For the text-containing cell, return its midpoint in (x, y) coordinate format. 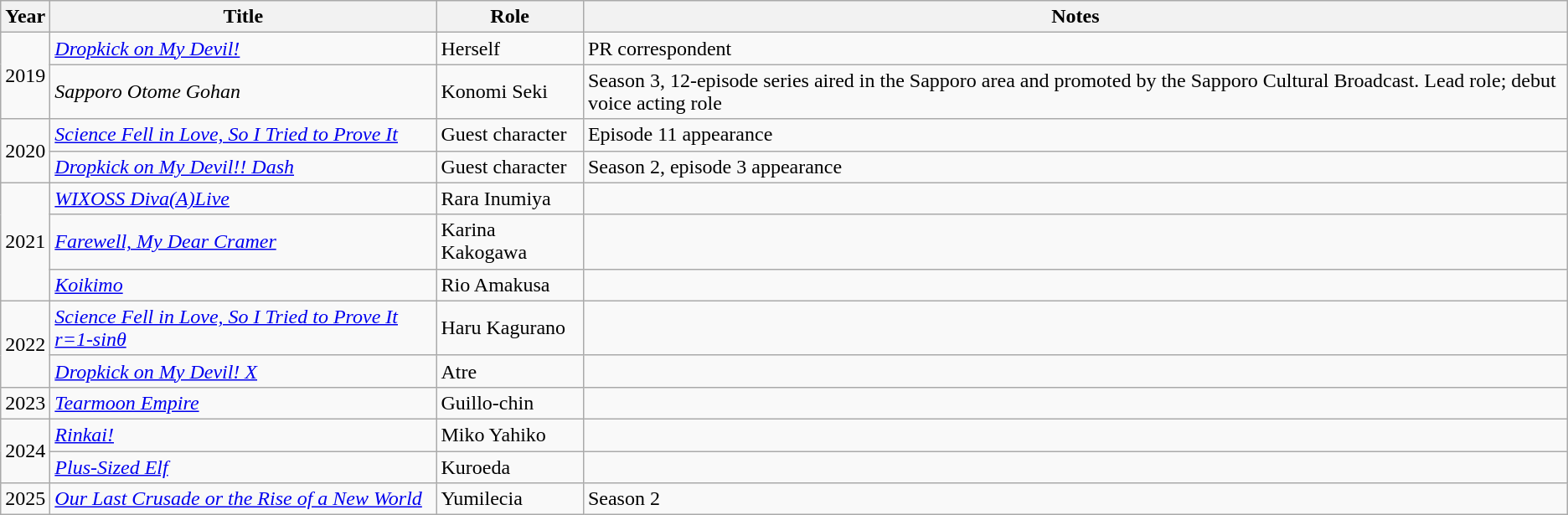
Kuroeda (509, 466)
Karina Kakogawa (509, 241)
Role (509, 17)
Farewell, My Dear Cramer (243, 241)
Konomi Seki (509, 92)
Science Fell in Love, So I Tried to Prove It r=1-sinθ (243, 328)
Season 2 (1075, 499)
Episode 11 appearance (1075, 135)
Sapporo Otome Gohan (243, 92)
Dropkick on My Devil! X (243, 371)
Season 2, episode 3 appearance (1075, 167)
2025 (25, 499)
Season 3, 12-episode series aired in the Sapporo area and promoted by the Sapporo Cultural Broadcast. Lead role; debut voice acting role (1075, 92)
Year (25, 17)
Dropkick on My Devil!! Dash (243, 167)
Rinkai! (243, 435)
2019 (25, 75)
Haru Kagurano (509, 328)
2021 (25, 241)
Guillo-chin (509, 403)
2022 (25, 343)
2020 (25, 151)
Yumilecia (509, 499)
Miko Yahiko (509, 435)
Rara Inumiya (509, 198)
2024 (25, 451)
Tearmoon Empire (243, 403)
2023 (25, 403)
Title (243, 17)
Notes (1075, 17)
Science Fell in Love, So I Tried to Prove It (243, 135)
Koikimo (243, 285)
Atre (509, 371)
Rio Amakusa (509, 285)
WIXOSS Diva(A)Live (243, 198)
Plus-Sized Elf (243, 466)
PR correspondent (1075, 49)
Herself (509, 49)
Our Last Crusade or the Rise of a New World (243, 499)
Dropkick on My Devil! (243, 49)
